For the text-containing cell, return its midpoint in [x, y] coordinate format. 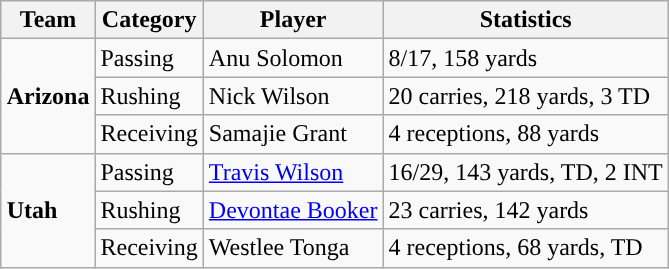
Westlee Tonga [293, 248]
Team [48, 20]
16/29, 143 yards, TD, 2 INT [526, 172]
Anu Solomon [293, 58]
Statistics [526, 20]
Arizona [48, 96]
Utah [48, 210]
8/17, 158 yards [526, 58]
Devontae Booker [293, 210]
Nick Wilson [293, 96]
Samajie Grant [293, 134]
4 receptions, 68 yards, TD [526, 248]
Player [293, 20]
20 carries, 218 yards, 3 TD [526, 96]
4 receptions, 88 yards [526, 134]
Category [149, 20]
23 carries, 142 yards [526, 210]
Travis Wilson [293, 172]
